Return the [X, Y] coordinate for the center point of the cell that contains the specified text.  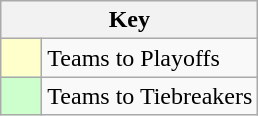
Key [130, 20]
Teams to Playoffs [150, 58]
Teams to Tiebreakers [150, 96]
